Find where the given text appears and provide that cell's center as [X, Y] coordinate. 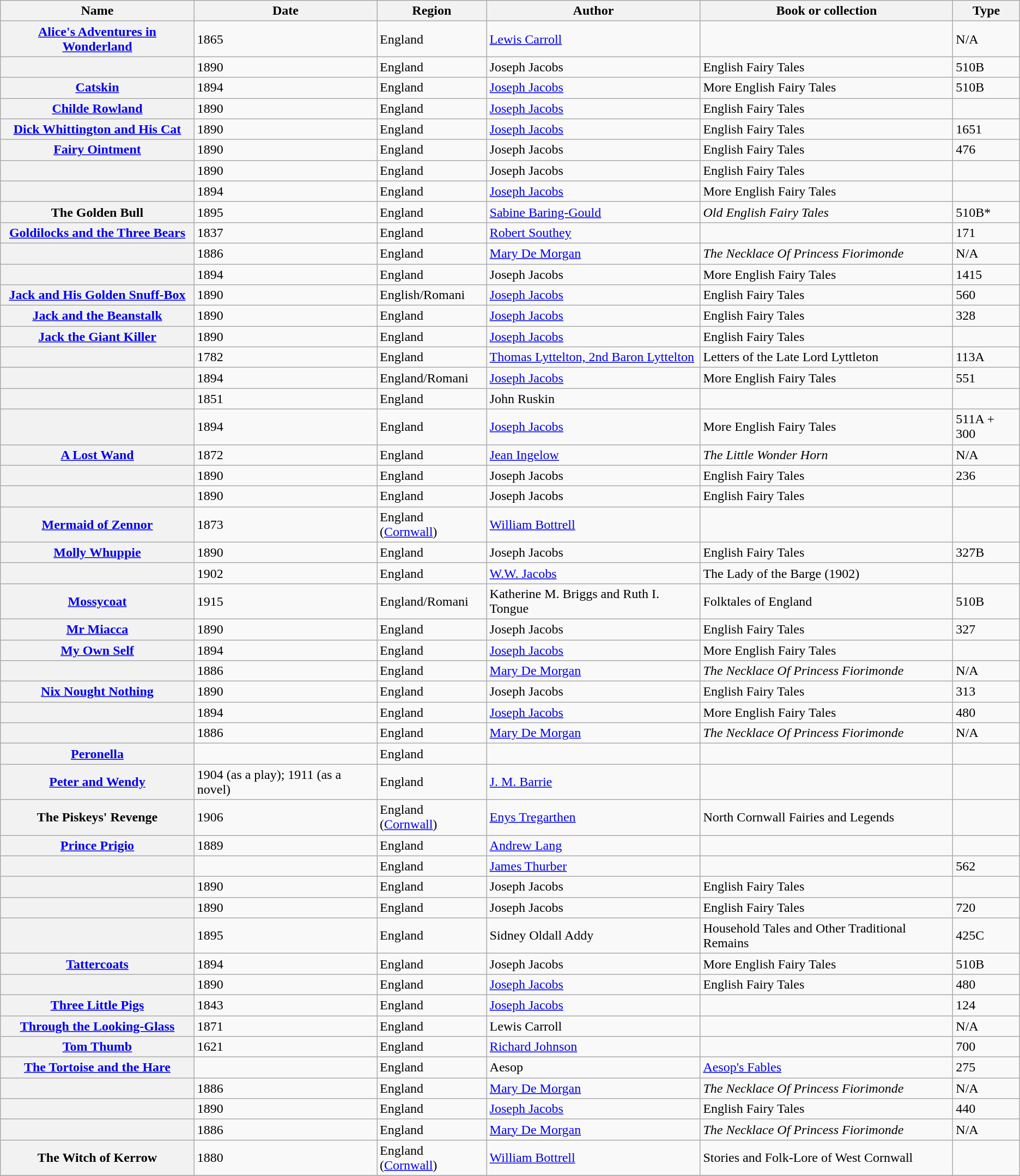
James Thurber [593, 866]
1621 [286, 1047]
1837 [286, 233]
720 [986, 907]
Andrew Lang [593, 845]
Book or collection [827, 11]
327 [986, 629]
Stories and Folk-Lore of West Cornwall [827, 1158]
The Little Wonder Horn [827, 455]
1902 [286, 573]
Mr Miacca [97, 629]
Aesop's Fables [827, 1068]
1880 [286, 1158]
Jack the Giant Killer [97, 337]
W.W. Jacobs [593, 573]
1904 (as a play); 1911 (as a novel) [286, 782]
Folktales of England [827, 601]
Mermaid of Zennor [97, 524]
1873 [286, 524]
Author [593, 11]
Richard Johnson [593, 1047]
Region [432, 11]
476 [986, 150]
Enys Tregarthen [593, 817]
The Golden Bull [97, 212]
Nix Nought Nothing [97, 692]
Jack and the Beanstalk [97, 316]
1851 [286, 399]
Jack and His Golden Snuff-Box [97, 295]
Jean Ingelow [593, 455]
Goldilocks and the Three Bears [97, 233]
551 [986, 378]
Date [286, 11]
Sidney Oldall Addy [593, 936]
Tom Thumb [97, 1047]
Thomas Lyttelton, 2nd Baron Lyttelton [593, 357]
English/Romani [432, 295]
Prince Prigio [97, 845]
1782 [286, 357]
327B [986, 552]
North Cornwall Fairies and Legends [827, 817]
Peter and Wendy [97, 782]
275 [986, 1068]
Through the Looking-Glass [97, 1026]
The Lady of the Barge (1902) [827, 573]
Peronella [97, 754]
The Witch of Kerrow [97, 1158]
Catskin [97, 88]
Robert Southey [593, 233]
Name [97, 11]
1889 [286, 845]
1415 [986, 274]
511A + 300 [986, 427]
J. M. Barrie [593, 782]
562 [986, 866]
Sabine Baring-Gould [593, 212]
328 [986, 316]
Letters of the Late Lord Lyttleton [827, 357]
Type [986, 11]
425C [986, 936]
171 [986, 233]
113A [986, 357]
John Ruskin [593, 399]
510B* [986, 212]
Household Tales and Other Traditional Remains [827, 936]
Alice's Adventures in Wonderland [97, 39]
1872 [286, 455]
124 [986, 1005]
1651 [986, 129]
313 [986, 692]
Tattercoats [97, 964]
Dick Whittington and His Cat [97, 129]
A Lost Wand [97, 455]
Katherine M. Briggs and Ruth I. Tongue [593, 601]
1865 [286, 39]
The Piskeys' Revenge [97, 817]
Molly Whuppie [97, 552]
700 [986, 1047]
My Own Self [97, 650]
1871 [286, 1026]
Mossycoat [97, 601]
Old English Fairy Tales [827, 212]
Fairy Ointment [97, 150]
Aesop [593, 1068]
560 [986, 295]
The Tortoise and the Hare [97, 1068]
Childe Rowland [97, 108]
1843 [286, 1005]
236 [986, 476]
Three Little Pigs [97, 1005]
1906 [286, 817]
1915 [286, 601]
440 [986, 1109]
